Output the [X, Y] coordinate of the center of the cell containing the given text.  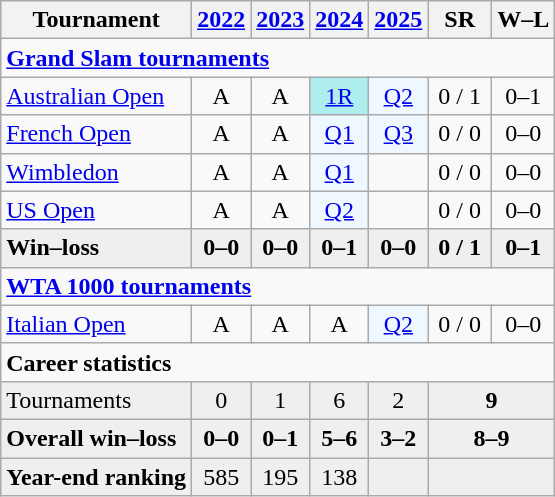
2022 [222, 20]
Career statistics [278, 362]
Tournaments [96, 400]
Wimbledon [96, 172]
0 [222, 400]
Australian Open [96, 96]
W–L [523, 20]
Tournament [96, 20]
Overall win–loss [96, 438]
Italian Open [96, 324]
Win–loss [96, 248]
195 [280, 477]
2023 [280, 20]
2024 [340, 20]
Grand Slam tournaments [278, 58]
1R [340, 96]
2025 [398, 20]
2 [398, 400]
8–9 [492, 438]
WTA 1000 tournaments [278, 286]
Year-end ranking [96, 477]
French Open [96, 134]
SR [460, 20]
9 [492, 400]
US Open [96, 210]
5–6 [340, 438]
585 [222, 477]
6 [340, 400]
1 [280, 400]
Q3 [398, 134]
138 [340, 477]
3–2 [398, 438]
